Output the [X, Y] coordinate of the center of the cell containing the given text.  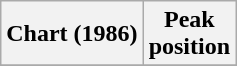
Chart (1986) [72, 34]
Peakposition [189, 34]
